Identify which cell holds the provided text, then report its [x, y] central coordinate. 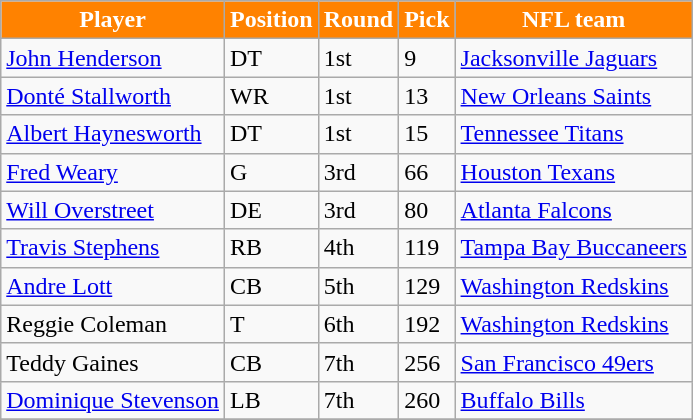
Tennessee Titans [574, 134]
Reggie Coleman [113, 324]
Fred Weary [113, 172]
Buffalo Bills [574, 400]
13 [427, 96]
Jacksonville Jaguars [574, 58]
Teddy Gaines [113, 362]
T [271, 324]
Albert Haynesworth [113, 134]
Houston Texans [574, 172]
Donté Stallworth [113, 96]
John Henderson [113, 58]
129 [427, 286]
RB [271, 248]
Player [113, 20]
4th [358, 248]
New Orleans Saints [574, 96]
NFL team [574, 20]
119 [427, 248]
WR [271, 96]
LB [271, 400]
Atlanta Falcons [574, 210]
G [271, 172]
Dominique Stevenson [113, 400]
Travis Stephens [113, 248]
Round [358, 20]
192 [427, 324]
Andre Lott [113, 286]
5th [358, 286]
80 [427, 210]
Will Overstreet [113, 210]
Tampa Bay Buccaneers [574, 248]
6th [358, 324]
66 [427, 172]
260 [427, 400]
Position [271, 20]
9 [427, 58]
DE [271, 210]
256 [427, 362]
San Francisco 49ers [574, 362]
15 [427, 134]
Pick [427, 20]
